Scan for the cell matching the given text and deliver its [X, Y] coordinate at center. 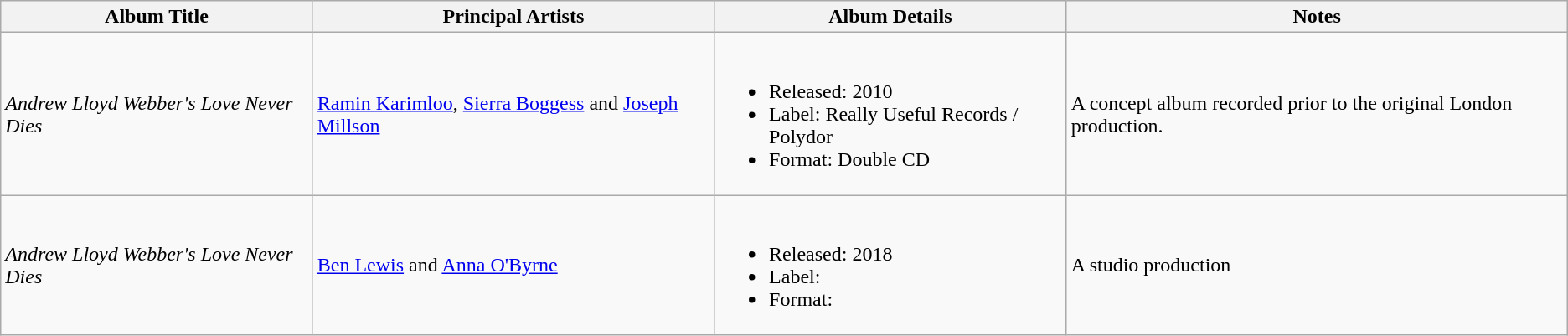
Released: 2010Label: Really Useful Records / PolydorFormat: Double CD [891, 114]
Album Details [891, 17]
A concept album recorded prior to the original London production. [1317, 114]
Released: 2018Label:Format: [891, 265]
Notes [1317, 17]
Principal Artists [513, 17]
Ramin Karimloo, Sierra Boggess and Joseph Millson [513, 114]
Ben Lewis and Anna O'Byrne [513, 265]
A studio production [1317, 265]
Album Title [157, 17]
